Capture the cell that displays the provided text and extract its [x, y] central coordinate. 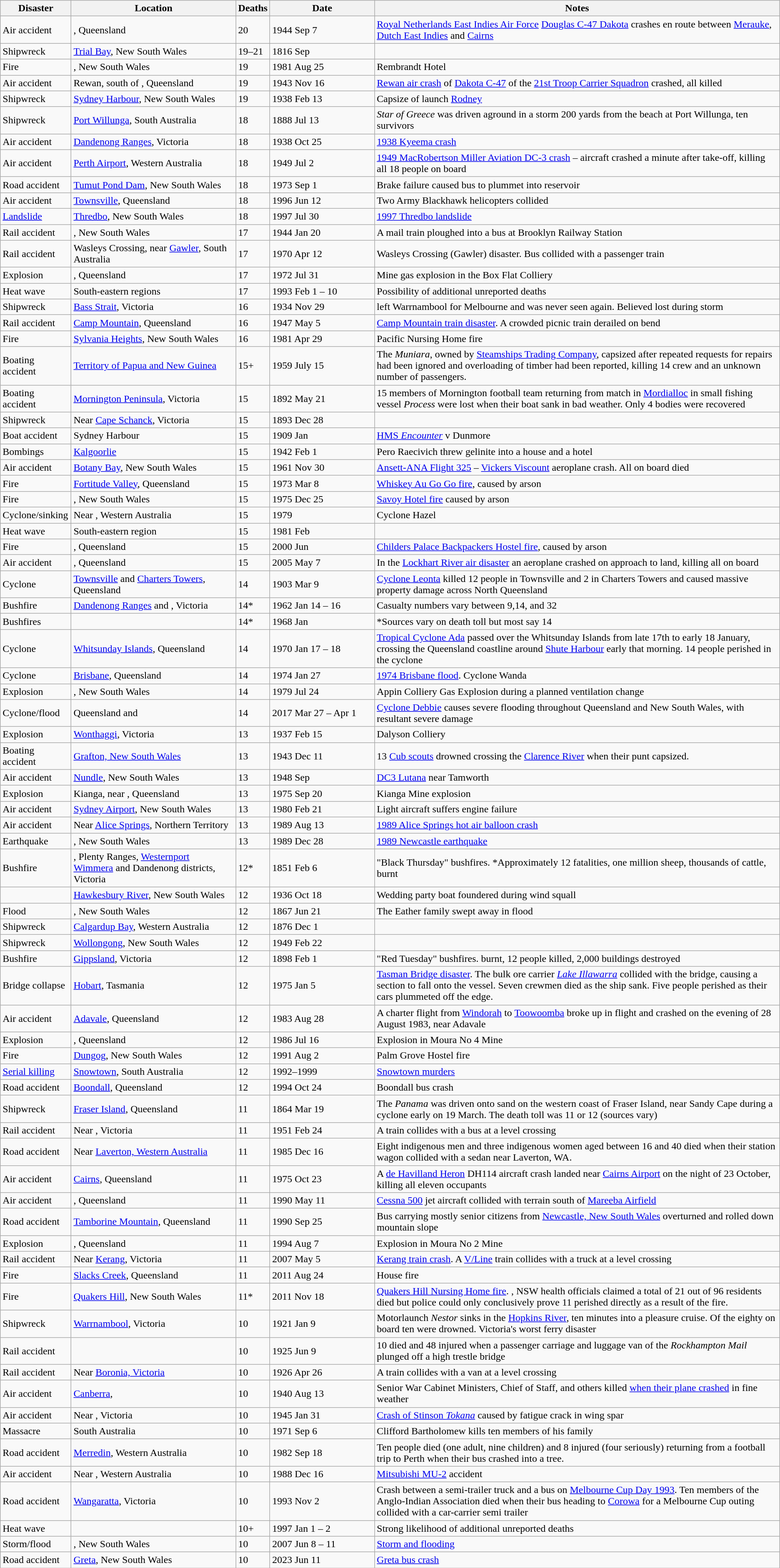
1997 Thredbo landslide [577, 216]
Landslide [36, 216]
Merredin, Western Australia [153, 1452]
10+ [253, 1528]
Bushfires [36, 622]
1876 Dec 1 [322, 927]
Bombings [36, 452]
Cyclone/sinking [36, 515]
1989 Aug 13 [322, 825]
Cyclone/flood [36, 713]
Tumut Pond Dam, New South Wales [153, 185]
Greta bus crash [577, 1560]
1898 Feb 1 [322, 959]
1944 Sep 7 [322, 30]
Ten people died (one adult, nine children) and 8 injured (four seriously) returning from a football trip to Perth when their bus crashed into a tree. [577, 1452]
1936 Oct 18 [322, 895]
1974 Brisbane flood. Cyclone Wanda [577, 676]
Two Army Blackhawk helicopters collided [577, 200]
1979 Jul 24 [322, 692]
A charter flight from Windorah to Toowoomba broke up in flight and crashed on the evening of 28 August 1983, near Adavale [577, 1018]
Camp Mountain train disaster. A crowded picnic train derailed on bend [577, 323]
Earthquake [36, 841]
Near Kerang, Victoria [153, 1259]
Snowtown murders [577, 1071]
Senior War Cabinet Ministers, Chief of Staff, and others killed when their plane crashed in fine weather [577, 1394]
Sydney Harbour [153, 436]
13 Cub scouts drowned crossing the Clarence River when their punt capsized. [577, 756]
1944 Jan 20 [322, 232]
1864 Mar 19 [322, 1109]
2007 Jun 8 – 11 [322, 1544]
Mitsubishi MU-2 accident [577, 1474]
Childers Palace Backpackers Hostel fire, caused by arson [577, 547]
1986 Jul 16 [322, 1040]
1975 Oct 23 [322, 1179]
Fortitude Valley, Queensland [153, 483]
Wasleys Crossing (Gawler) disaster. Bus collided with a passenger train [577, 254]
"Red Tuesday" bushfires. burnt, 12 people killed, 2,000 buildings destroyed [577, 959]
1997 Jul 30 [322, 216]
South-eastern region [153, 531]
1990 Sep 25 [322, 1222]
Wasleys Crossing, near Gawler, South Australia [153, 254]
1938 Oct 25 [322, 142]
1938 Kyeema crash [577, 142]
2023 Jun 11 [322, 1560]
Dandenong Ranges and , Victoria [153, 606]
1983 Aug 28 [322, 1018]
"Black Thursday" bushfires. *Approximately 12 fatalities, one million sheep, thousands of cattle, burnt [577, 868]
Rembrandt Hotel [577, 67]
Territory of Papua and New Guinea [153, 366]
Pero Raecivich threw gelinite into a house and a hotel [577, 452]
1909 Jan [322, 436]
Cessna 500 jet aircraft collided with terrain south of Mareeba Airfield [577, 1201]
Bass Strait, Victoria [153, 307]
Clifford Bartholomew kills ten members of his family [577, 1431]
1937 Feb 15 [322, 734]
Palm Grove Hostel fire [577, 1056]
11* [253, 1296]
1962 Jan 14 – 16 [322, 606]
1993 Nov 2 [322, 1501]
1893 Dec 28 [322, 420]
1975 Jan 5 [322, 986]
Kianga, near , Queensland [153, 793]
1970 Jan 17 – 18 [322, 649]
Greta, New South Wales [153, 1560]
Mine gas explosion in the Box Flat Colliery [577, 275]
1938 Feb 13 [322, 99]
1994 Oct 24 [322, 1087]
Explosion in Moura No 4 Mine [577, 1040]
1973 Mar 8 [322, 483]
2007 May 5 [322, 1259]
1992–1999 [322, 1071]
1940 Aug 13 [322, 1394]
1989 Newcastle earthquake [577, 841]
Location [153, 8]
Storm and flooding [577, 1544]
Quakers Hill, New South Wales [153, 1296]
Port Willunga, South Australia [153, 120]
Mornington Peninsula, Victoria [153, 398]
Snowtown, South Australia [153, 1071]
1981 Apr 29 [322, 339]
Explosion in Moura No 2 Mine [577, 1243]
1943 Dec 11 [322, 756]
1921 Jan 9 [322, 1324]
Massacre [36, 1431]
1990 May 11 [322, 1201]
1934 Nov 29 [322, 307]
Canberra, [153, 1394]
Grafton, New South Wales [153, 756]
Slacks Creek, Queensland [153, 1275]
1961 Nov 30 [322, 467]
Wollongong, New South Wales [153, 943]
Bus carrying mostly senior citizens from Newcastle, New South Wales overturned and rolled down mountain slope [577, 1222]
Strong likelihood of additional unreported deaths [577, 1528]
Kalgoorlie [153, 452]
12* [253, 868]
HMS Encounter v Dunmore [577, 436]
Bridge collapse [36, 986]
Adavale, Queensland [153, 1018]
2017 Mar 27 – Apr 1 [322, 713]
1985 Dec 16 [322, 1151]
Sylvania Heights, New South Wales [153, 339]
Townsville and Charters Towers, Queensland [153, 584]
Hobart, Tasmania [153, 986]
1949 MacRobertson Miller Aviation DC-3 crash – aircraft crashed a minute after take-off, killing all 18 people on board [577, 163]
Wangaratta, Victoria [153, 1501]
1925 Jun 9 [322, 1351]
1975 Dec 25 [322, 499]
1972 Jul 31 [322, 275]
Star of Greece was driven aground in a storm 200 yards from the beach at Port Willunga, ten survivors [577, 120]
left Warrnambool for Melbourne and was never seen again. Believed lost during storm [577, 307]
Townsville, Queensland [153, 200]
Tamborine Mountain, Queensland [153, 1222]
1980 Feb 21 [322, 809]
1994 Aug 7 [322, 1243]
Kerang train crash. A V/Line train collides with a truck at a level crossing [577, 1259]
1973 Sep 1 [322, 185]
1851 Feb 6 [322, 868]
Cairns, Queensland [153, 1179]
1903 Mar 9 [322, 584]
A train collides with a van at a level crossing [577, 1372]
Whitsunday Islands, Queensland [153, 649]
Dungog, New South Wales [153, 1056]
Warrnambool, Victoria [153, 1324]
Ansett-ANA Flight 325 – Vickers Viscount aeroplane crash. All on board died [577, 467]
Casualty numbers vary between 9,14, and 32 [577, 606]
Thredbo, New South Wales [153, 216]
*Sources vary on death toll but most say 14 [577, 622]
20 [253, 30]
1982 Sep 18 [322, 1452]
1892 May 21 [322, 398]
A train collides with a bus at a level crossing [577, 1130]
Appin Colliery Gas Explosion during a planned ventilation change [577, 692]
2011 Aug 24 [322, 1275]
1979 [322, 515]
Possibility of additional unreported deaths [577, 291]
Eight indigenous men and three indigenous women aged between 16 and 40 died when their station wagon collided with a sedan near Laverton, WA. [577, 1151]
1949 Feb 22 [322, 943]
Cyclone Leonta killed 12 people in Townsville and 2 in Charters Towers and caused massive property damage across North Queensland [577, 584]
South-eastern regions [153, 291]
Perth Airport, Western Australia [153, 163]
1942 Feb 1 [322, 452]
Near Cape Schanck, Victoria [153, 420]
1975 Sep 20 [322, 793]
Capsize of launch Rodney [577, 99]
1997 Jan 1 – 2 [322, 1528]
2000 Jun [322, 547]
Wedding party boat foundered during wind squall [577, 895]
A de Havilland Heron DH114 aircraft crash landed near Cairns Airport on the night of 23 October, killing all eleven occupants [577, 1179]
19–21 [253, 51]
Calgardup Bay, Western Australia [153, 927]
Sydney Airport, New South Wales [153, 809]
Nundle, New South Wales [153, 777]
Pacific Nursing Home fire [577, 339]
1926 Apr 26 [322, 1372]
1968 Jan [322, 622]
Rewan, south of , Queensland [153, 83]
Crash of Stinson Tokana caused by fatigue crack in wing spar [577, 1415]
, Plenty Ranges, WesternportWimmera and Dandenong districts, Victoria [153, 868]
1991 Aug 2 [322, 1056]
1974 Jan 27 [322, 676]
1959 July 15 [322, 366]
Boondall, Queensland [153, 1087]
Near Alice Springs, Northern Territory [153, 825]
Flood [36, 911]
South Australia [153, 1431]
Kianga Mine explosion [577, 793]
Date [322, 8]
1981 Feb [322, 531]
1948 Sep [322, 777]
Savoy Hotel fire caused by arson [577, 499]
Notes [577, 8]
1971 Sep 6 [322, 1431]
1888 Jul 13 [322, 120]
Near Boronia, Victoria [153, 1372]
Brake failure caused bus to plummet into reservoir [577, 185]
Hawkesbury River, New South Wales [153, 895]
House fire [577, 1275]
Whiskey Au Go Go fire, caused by arson [577, 483]
1989 Alice Springs hot air balloon crash [577, 825]
Deaths [253, 8]
Serial killing [36, 1071]
Sydney Harbour, New South Wales [153, 99]
In the Lockhart River air disaster an aeroplane crashed on approach to land, killing all on board [577, 563]
1989 Dec 28 [322, 841]
1951 Feb 24 [322, 1130]
Gippsland, Victoria [153, 959]
Fraser Island, Queensland [153, 1109]
Royal Netherlands East Indies Air Force Douglas C-47 Dakota crashes en route between Merauke, Dutch East Indies and Cairns [577, 30]
1945 Jan 31 [322, 1415]
10 died and 48 injured when a passenger carriage and luggage van of the Rockhampton Mail plunged off a high trestle bridge [577, 1351]
Cyclone Hazel [577, 515]
Boat accident [36, 436]
Rewan air crash of Dakota C-47 of the 21st Troop Carrier Squadron crashed, all killed [577, 83]
1949 Jul 2 [322, 163]
2011 Nov 18 [322, 1296]
Disaster [36, 8]
1988 Dec 16 [322, 1474]
Trial Bay, New South Wales [153, 51]
Boondall bus crash [577, 1087]
Storm/flood [36, 1544]
1981 Aug 25 [322, 67]
Cyclone Debbie causes severe flooding throughout Queensland and New South Wales, with resultant severe damage [577, 713]
The Eather family swept away in flood [577, 911]
Botany Bay, New South Wales [153, 467]
1996 Jun 12 [322, 200]
1947 May 5 [322, 323]
1816 Sep [322, 51]
Near Laverton, Western Australia [153, 1151]
Dandenong Ranges, Victoria [153, 142]
1993 Feb 1 – 10 [322, 291]
Queensland and [153, 713]
Light aircraft suffers engine failure [577, 809]
DC3 Lutana near Tamworth [577, 777]
15+ [253, 366]
Dalyson Colliery [577, 734]
1943 Nov 16 [322, 83]
Wonthaggi, Victoria [153, 734]
A mail train ploughed into a bus at Brooklyn Railway Station [577, 232]
1970 Apr 12 [322, 254]
2005 May 7 [322, 563]
Camp Mountain, Queensland [153, 323]
Brisbane, Queensland [153, 676]
1867 Jun 21 [322, 911]
